Return (x, y) of the center of cell containing provided text 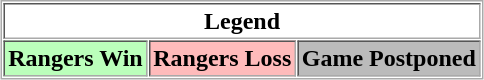
Legend (242, 21)
Rangers Win (76, 58)
Game Postponed (388, 58)
Rangers Loss (222, 58)
